For the text-containing cell, return its midpoint in [X, Y] coordinate format. 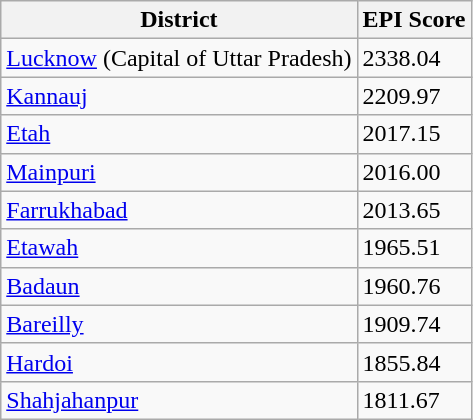
1965.51 [414, 248]
1909.74 [414, 324]
EPI Score [414, 20]
Bareilly [179, 324]
2338.04 [414, 58]
Lucknow (Capital of Uttar Pradesh) [179, 58]
1811.67 [414, 400]
Farrukhabad [179, 210]
2017.15 [414, 134]
2013.65 [414, 210]
Badaun [179, 286]
2016.00 [414, 172]
District [179, 20]
Kannauj [179, 96]
2209.97 [414, 96]
Etah [179, 134]
Hardoi [179, 362]
Etawah [179, 248]
Shahjahanpur [179, 400]
Mainpuri [179, 172]
1960.76 [414, 286]
1855.84 [414, 362]
